Output the (x, y) coordinate of the center of the cell containing the given text.  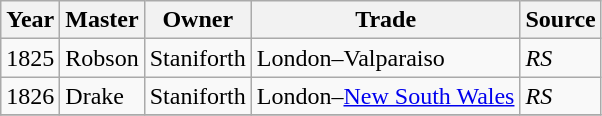
Year (30, 20)
Robson (102, 58)
Owner (198, 20)
London–Valparaiso (386, 58)
Source (560, 20)
London–New South Wales (386, 96)
Trade (386, 20)
1825 (30, 58)
Drake (102, 96)
1826 (30, 96)
Master (102, 20)
